Output the (X, Y) coordinate of the center of the cell containing the given text.  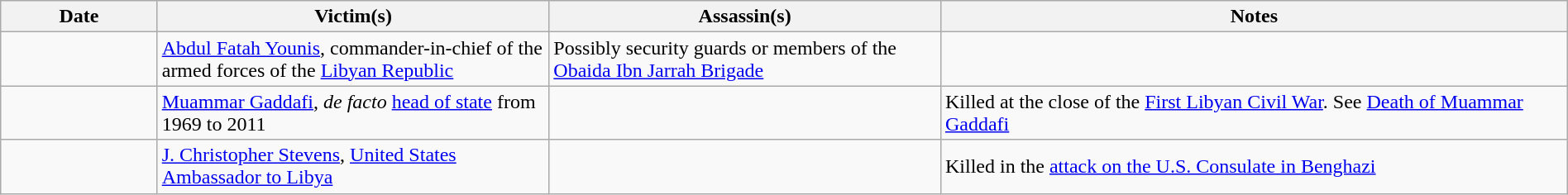
Date (79, 17)
J. Christopher Stevens, United States Ambassador to Libya (353, 167)
Muammar Gaddafi, de facto head of state from 1969 to 2011 (353, 112)
Killed at the close of the First Libyan Civil War. See Death of Muammar Gaddafi (1254, 112)
Possibly security guards or members of the Obaida Ibn Jarrah Brigade (745, 59)
Abdul Fatah Younis, commander-in-chief of the armed forces of the Libyan Republic (353, 59)
Victim(s) (353, 17)
Notes (1254, 17)
Killed in the attack on the U.S. Consulate in Benghazi (1254, 167)
Assassin(s) (745, 17)
